Return the [X, Y] coordinate for the center point of the cell that contains the specified text.  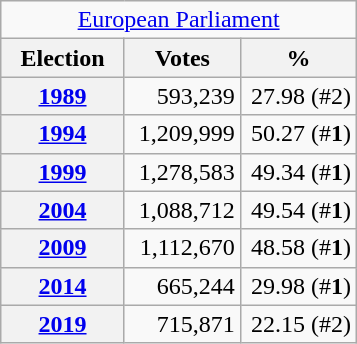
1,278,583 [182, 172]
49.34 (#1) [298, 172]
593,239 [182, 96]
49.54 (#1) [298, 210]
1999 [63, 172]
29.98 (#1) [298, 286]
1,209,999 [182, 134]
2019 [63, 324]
50.27 (#1) [298, 134]
22.15 (#2) [298, 324]
Election [63, 58]
1989 [63, 96]
1,112,670 [182, 248]
2004 [63, 210]
1994 [63, 134]
2014 [63, 286]
27.98 (#2) [298, 96]
715,871 [182, 324]
48.58 (#1) [298, 248]
1,088,712 [182, 210]
% [298, 58]
Votes [182, 58]
European Parliament [179, 20]
2009 [63, 248]
665,244 [182, 286]
